Determine the [x, y] coordinate at the center of the cell enclosing the given text.  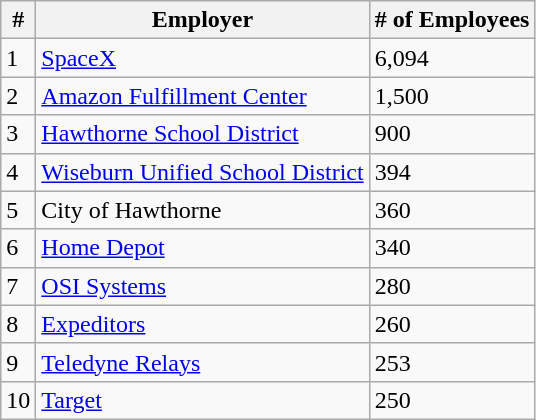
6 [18, 248]
Teledyne Relays [202, 362]
280 [452, 286]
340 [452, 248]
Hawthorne School District [202, 134]
360 [452, 210]
250 [452, 400]
900 [452, 134]
# of Employees [452, 20]
Employer [202, 20]
OSI Systems [202, 286]
4 [18, 172]
3 [18, 134]
1 [18, 58]
Home Depot [202, 248]
6,094 [452, 58]
8 [18, 324]
SpaceX [202, 58]
7 [18, 286]
Target [202, 400]
394 [452, 172]
9 [18, 362]
1,500 [452, 96]
5 [18, 210]
# [18, 20]
City of Hawthorne [202, 210]
Amazon Fulfillment Center [202, 96]
Wiseburn Unified School District [202, 172]
253 [452, 362]
2 [18, 96]
Expeditors [202, 324]
260 [452, 324]
10 [18, 400]
